Capture the cell that displays the provided text and extract its (X, Y) central coordinate. 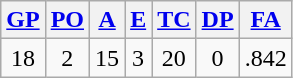
TC (174, 20)
0 (218, 58)
18 (23, 58)
A (108, 20)
DP (218, 20)
20 (174, 58)
E (138, 20)
15 (108, 58)
FA (266, 20)
2 (67, 58)
PO (67, 20)
.842 (266, 58)
3 (138, 58)
GP (23, 20)
